Return the [x, y] coordinate for the center point of the cell that contains the specified text.  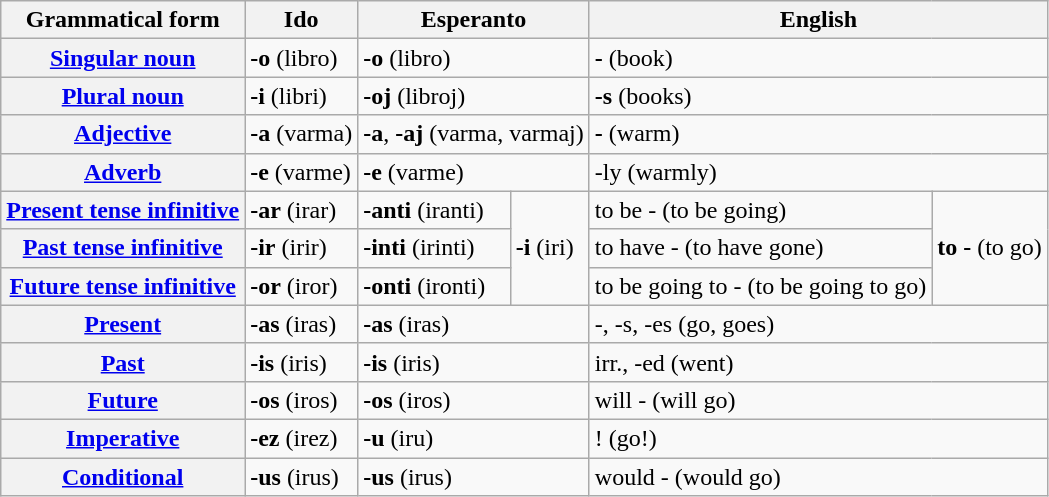
will - (will go) [818, 400]
Plural noun [123, 96]
Singular noun [123, 58]
irr., -ed (went) [818, 362]
to be going to - (to be going to go) [760, 286]
-ez (irez) [302, 438]
Future tense infinitive [123, 286]
-i (iri) [550, 248]
-inti (irinti) [434, 248]
Grammatical form [123, 20]
Future [123, 400]
Imperative [123, 438]
English [818, 20]
! (go!) [818, 438]
-a, -aj (varma, varmaj) [474, 134]
Ido [302, 20]
-ly (warmly) [818, 172]
-onti (ironti) [434, 286]
-i (libri) [302, 96]
Adverb [123, 172]
- (book) [818, 58]
-s (books) [818, 96]
would - (would go) [818, 477]
Adjective [123, 134]
-a (varma) [302, 134]
-ar (irar) [302, 210]
- (warm) [818, 134]
to have - (to have gone) [760, 248]
-ir (irir) [302, 248]
Present [123, 324]
-or (iror) [302, 286]
to be - (to be going) [760, 210]
Esperanto [474, 20]
Past [123, 362]
-u (iru) [474, 438]
-, -s, -es (go, goes) [818, 324]
to - (to go) [990, 248]
Present tense infinitive [123, 210]
-oj (libroj) [474, 96]
Conditional [123, 477]
-anti (iranti) [434, 210]
Past tense infinitive [123, 248]
